Search for the cell housing the specified text and yield its [x, y] center coordinate. 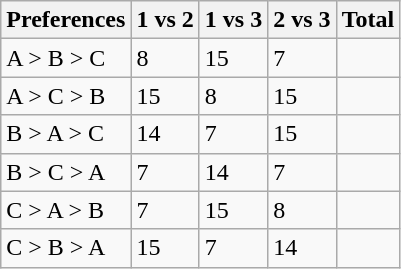
2 vs 3 [302, 20]
B > C > A [66, 172]
1 vs 3 [233, 20]
Total [368, 20]
A > B > C [66, 58]
B > A > C [66, 134]
A > C > B [66, 96]
Preferences [66, 20]
C > B > A [66, 248]
C > A > B [66, 210]
1 vs 2 [165, 20]
